Find where the given text appears and provide that cell's center as [X, Y] coordinate. 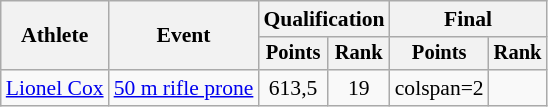
613,5 [292, 88]
19 [359, 88]
Event [184, 36]
colspan=2 [440, 88]
Athlete [55, 36]
Final [468, 19]
Lionel Cox [55, 88]
Qualification [324, 19]
50 m rifle prone [184, 88]
